Extract the [X, Y] coordinate from the center of the cell holding the provided text.  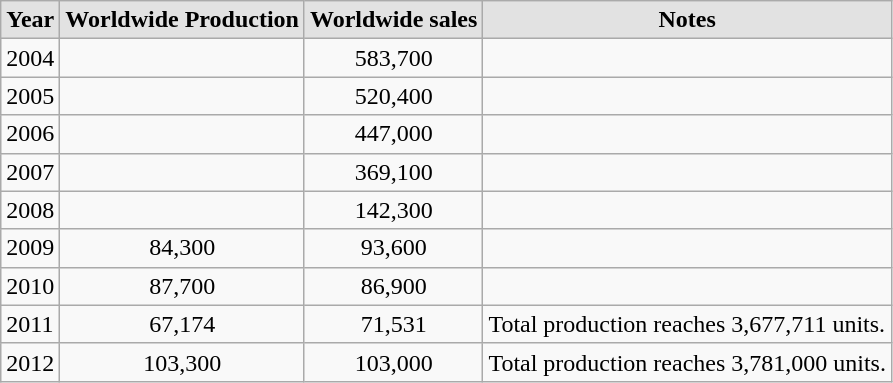
2007 [30, 172]
369,100 [393, 172]
Notes [688, 20]
71,531 [393, 324]
Total production reaches 3,781,000 units. [688, 362]
84,300 [182, 248]
Worldwide Production [182, 20]
2008 [30, 210]
2005 [30, 96]
Worldwide sales [393, 20]
2010 [30, 286]
103,300 [182, 362]
67,174 [182, 324]
2012 [30, 362]
583,700 [393, 58]
2011 [30, 324]
103,000 [393, 362]
447,000 [393, 134]
93,600 [393, 248]
2004 [30, 58]
Total production reaches 3,677,711 units. [688, 324]
Year [30, 20]
2009 [30, 248]
86,900 [393, 286]
520,400 [393, 96]
87,700 [182, 286]
142,300 [393, 210]
2006 [30, 134]
